Return (X, Y) of the center of cell containing provided text 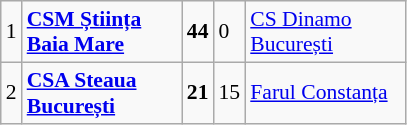
0 (230, 32)
CS Dinamo București (325, 32)
15 (230, 92)
CSA Steaua București (102, 92)
21 (198, 92)
2 (12, 92)
1 (12, 32)
Farul Constanța (325, 92)
44 (198, 32)
CSM Știința Baia Mare (102, 32)
